Detect which cell encompasses the target text, then output its [X, Y] center coordinate. 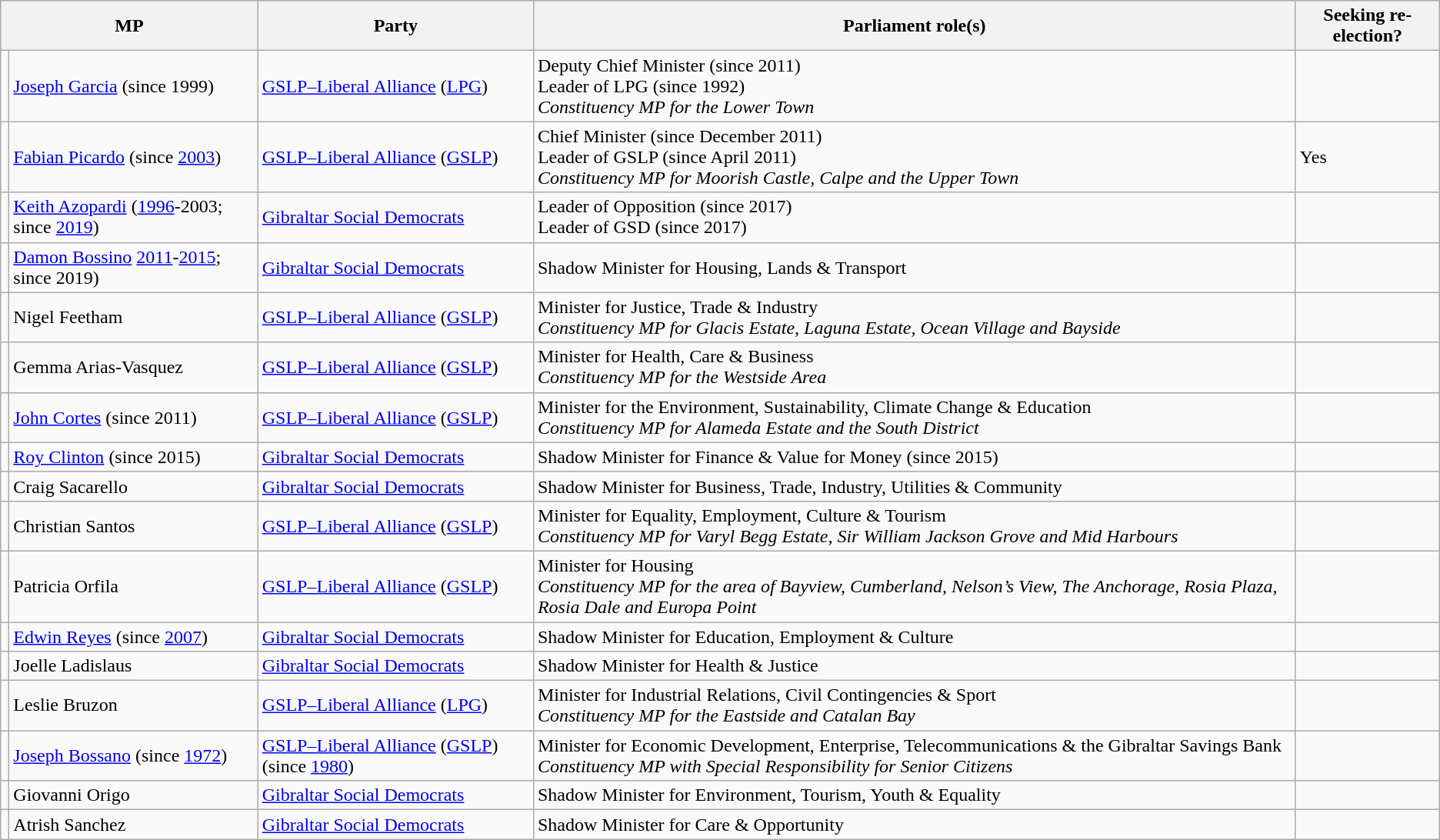
Seeking re-election? [1368, 26]
Yes [1368, 157]
Minister for Health, Care & BusinessConstituency MP for the Westside Area [914, 368]
Damon Bossino 2011-2015; since 2019) [134, 268]
Joseph Bossano (since 1972) [134, 755]
Giovanni Origo [134, 795]
Minister for Industrial Relations, Civil Contingencies & SportConstituency MP for the Eastside and Catalan Bay [914, 706]
Gemma Arias-Vasquez [134, 368]
Shadow Minister for Care & Opportunity [914, 825]
Minister for Justice, Trade & IndustryConstituency MP for Glacis Estate, Laguna Estate, Ocean Village and Bayside [914, 317]
Deputy Chief Minister (since 2011)Leader of LPG (since 1992)Constituency MP for the Lower Town [914, 86]
Christian Santos [134, 526]
Leader of Opposition (since 2017)Leader of GSD (since 2017) [914, 217]
GSLP–Liberal Alliance (GSLP) (since 1980) [395, 755]
MP [129, 26]
Chief Minister (since December 2011)Leader of GSLP (since April 2011)Constituency MP for Moorish Castle, Calpe and the Upper Town [914, 157]
Shadow Minister for Health & Justice [914, 666]
Shadow Minister for Finance & Value for Money (since 2015) [914, 457]
Parliament role(s) [914, 26]
Craig Sacarello [134, 486]
Shadow Minister for Environment, Tourism, Youth & Equality [914, 795]
Minister for the Environment, Sustainability, Climate Change & EducationConstituency MP for Alameda Estate and the South District [914, 417]
Party [395, 26]
Roy Clinton (since 2015) [134, 457]
Nigel Feetham [134, 317]
Shadow Minister for Business, Trade, Industry, Utilities & Community [914, 486]
Patricia Orfila [134, 586]
Minister for HousingConstituency MP for the area of Bayview, Cumberland, Nelson’s View, The Anchorage, Rosia Plaza, Rosia Dale and Europa Point [914, 586]
Leslie Bruzon [134, 706]
Fabian Picardo (since 2003) [134, 157]
Joelle Ladislaus [134, 666]
Minister for Equality, Employment, Culture & TourismConstituency MP for Varyl Begg Estate, Sir William Jackson Grove and Mid Harbours [914, 526]
Atrish Sanchez [134, 825]
Shadow Minister for Education, Employment & Culture [914, 636]
Joseph Garcia (since 1999) [134, 86]
Shadow Minister for Housing, Lands & Transport [914, 268]
John Cortes (since 2011) [134, 417]
Edwin Reyes (since 2007) [134, 636]
Keith Azopardi (1996-2003; since 2019) [134, 217]
